Search for the cell housing the specified text and yield its (X, Y) center coordinate. 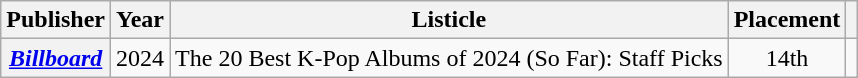
Listicle (450, 20)
Placement (787, 20)
The 20 Best K-Pop Albums of 2024 (So Far): Staff Picks (450, 58)
Billboard (56, 58)
14th (787, 58)
Year (140, 20)
2024 (140, 58)
Publisher (56, 20)
